Pinpoint the cell where the given text exists, returning its (X, Y) midpoint coordinate. 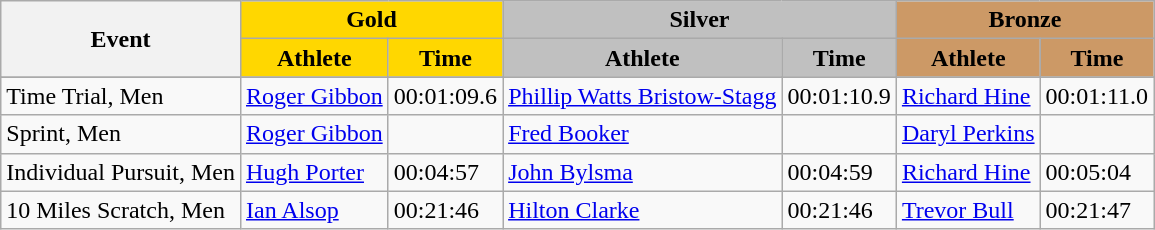
00:01:10.9 (839, 96)
00:05:04 (1097, 172)
Fred Booker (642, 134)
00:01:11.0 (1097, 96)
Hilton Clarke (642, 210)
Hugh Porter (314, 172)
Individual Pursuit, Men (121, 172)
Time Trial, Men (121, 96)
John Bylsma (642, 172)
00:21:47 (1097, 210)
Gold (371, 20)
00:04:59 (839, 172)
Sprint, Men (121, 134)
00:04:57 (445, 172)
10 Miles Scratch, Men (121, 210)
Ian Alsop (314, 210)
Phillip Watts Bristow-Stagg (642, 96)
Silver (700, 20)
Bronze (1024, 20)
Event (121, 39)
00:01:09.6 (445, 96)
Daryl Perkins (968, 134)
Trevor Bull (968, 210)
